Pinpoint the cell where the given text exists, returning its (X, Y) midpoint coordinate. 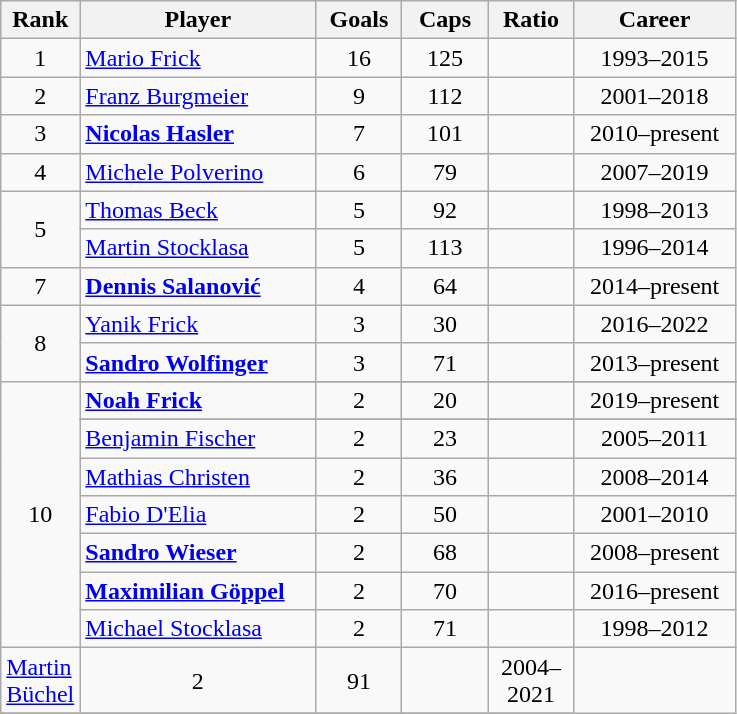
91 (359, 680)
112 (445, 96)
10 (40, 514)
113 (445, 248)
Noah Frick (198, 400)
Franz Burgmeier (198, 96)
Fabio D'Elia (198, 515)
30 (445, 324)
20 (445, 400)
70 (445, 591)
1 (40, 58)
6 (359, 172)
2004–2021 (531, 680)
Benjamin Fischer (198, 438)
Mathias Christen (198, 477)
Martin Büchel (40, 680)
101 (445, 134)
23 (445, 438)
Rank (40, 20)
Sandro Wieser (198, 553)
36 (445, 477)
Goals (359, 20)
Caps (445, 20)
2016–2022 (654, 324)
92 (445, 210)
2013–present (654, 362)
Mario Frick (198, 58)
2007–2019 (654, 172)
50 (445, 515)
2014–present (654, 286)
Ratio (531, 20)
Michele Polverino (198, 172)
125 (445, 58)
8 (40, 343)
2008–present (654, 553)
Player (198, 20)
9 (359, 96)
2005–2011 (654, 438)
64 (445, 286)
2008–2014 (654, 477)
Dennis Salanović (198, 286)
Martin Stocklasa (198, 248)
1998–2012 (654, 629)
Thomas Beck (198, 210)
1996–2014 (654, 248)
68 (445, 553)
2016–present (654, 591)
Michael Stocklasa (198, 629)
Sandro Wolfinger (198, 362)
Maximilian Göppel (198, 591)
2010–present (654, 134)
79 (445, 172)
16 (359, 58)
2019–present (654, 400)
Nicolas Hasler (198, 134)
Yanik Frick (198, 324)
Career (654, 20)
2001–2010 (654, 515)
1998–2013 (654, 210)
2001–2018 (654, 96)
1993–2015 (654, 58)
